Scan for the cell matching the given text and deliver its [X, Y] coordinate at center. 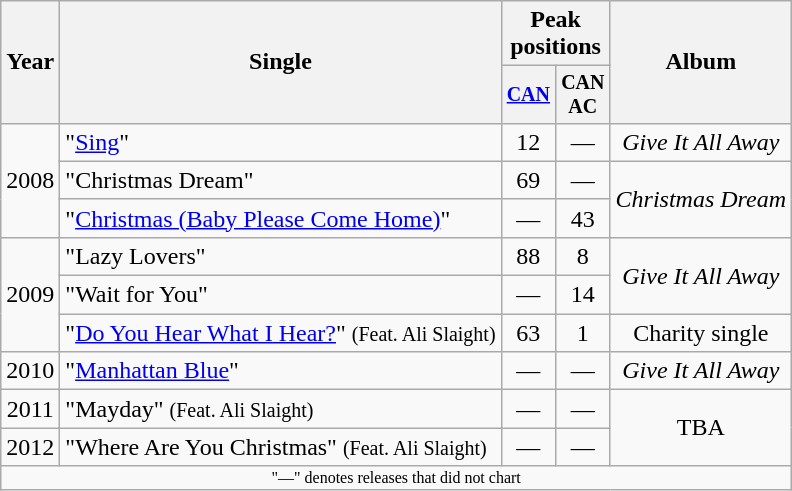
Peakpositions [556, 34]
8 [583, 256]
63 [528, 333]
"Where Are You Christmas" (Feat. Ali Slaight) [280, 447]
"Wait for You" [280, 295]
Single [280, 62]
"Christmas Dream" [280, 180]
Christmas Dream [701, 199]
Year [30, 62]
"Lazy Lovers" [280, 256]
2008 [30, 180]
"Manhattan Blue" [280, 371]
2012 [30, 447]
"Mayday" (Feat. Ali Slaight) [280, 409]
CAN [528, 94]
2009 [30, 294]
Charity single [701, 333]
"Christmas (Baby Please Come Home)" [280, 218]
"Sing" [280, 142]
14 [583, 295]
TBA [701, 428]
88 [528, 256]
"—" denotes releases that did not chart [396, 478]
12 [528, 142]
2011 [30, 409]
69 [528, 180]
43 [583, 218]
CANAC [583, 94]
"Do You Hear What I Hear?" (Feat. Ali Slaight) [280, 333]
1 [583, 333]
Album [701, 62]
2010 [30, 371]
